Detect which cell encompasses the target text, then output its [X, Y] center coordinate. 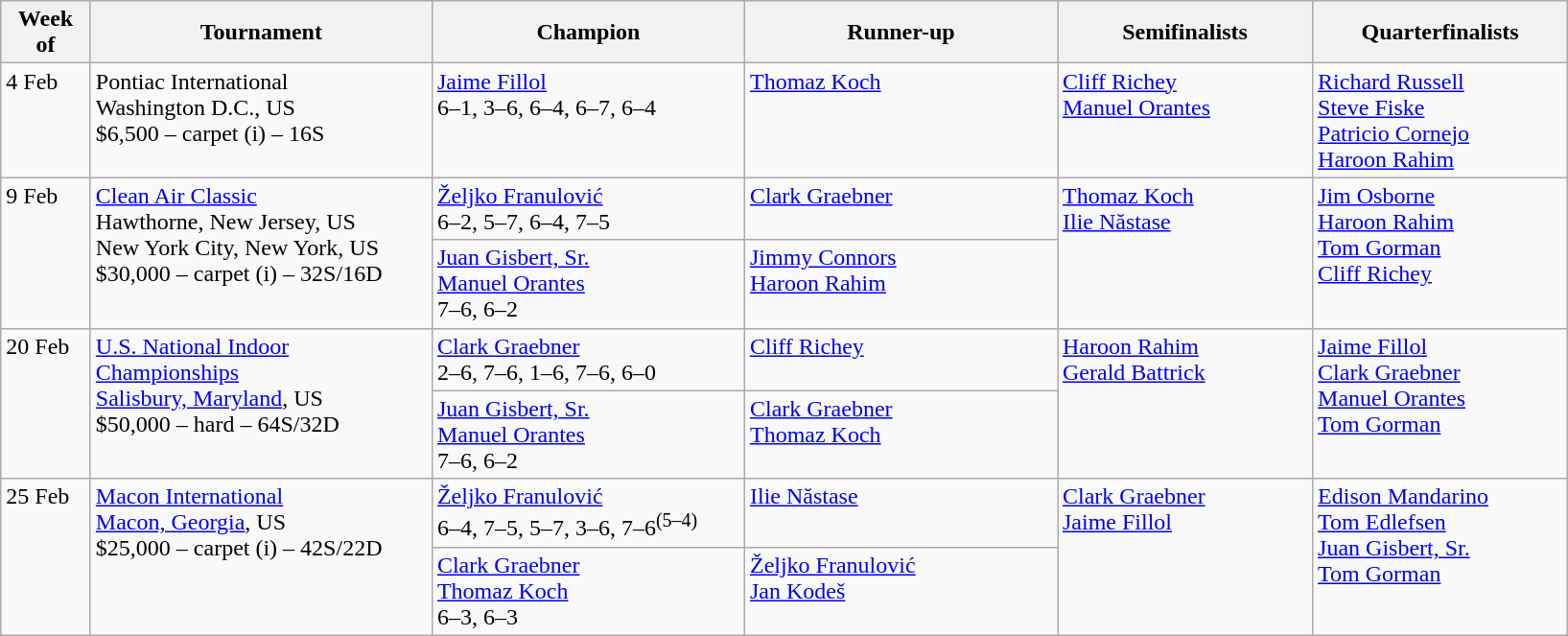
Semifinalists [1184, 33]
Clark Graebner Jaime Fillol [1184, 557]
Thomaz Koch [901, 121]
Clean Air Classic Hawthorne, New Jersey, US New York City, New York, US $30,000 – carpet (i) – 32S/16D [261, 253]
Željko Franulović 6–4, 7–5, 5–7, 3–6, 7–6(5–4) [588, 513]
Cliff Richey [901, 359]
U.S. National Indoor Championships Salisbury, Maryland, US $50,000 – hard – 64S/32D [261, 403]
Edison Mandarino Tom Edlefsen Juan Gisbert, Sr. Tom Gorman [1440, 557]
4 Feb [46, 121]
Jimmy Connors Haroon Rahim [901, 284]
Champion [588, 33]
Tournament [261, 33]
Clark Graebner Thomaz Koch [901, 435]
9 Feb [46, 253]
Jim Osborne Haroon Rahim Tom Gorman Cliff Richey [1440, 253]
Jaime Fillol 6–1, 3–6, 6–4, 6–7, 6–4 [588, 121]
Quarterfinalists [1440, 33]
Richard Russell Steve Fiske Patricio Cornejo Haroon Rahim [1440, 121]
Željko Franulović 6–2, 5–7, 6–4, 7–5 [588, 209]
Macon International Macon, Georgia, US $25,000 – carpet (i) – 42S/22D [261, 557]
Week of [46, 33]
Pontiac International Washington D.C., US $6,500 – carpet (i) – 16S [261, 121]
Željko Franulović Jan Kodeš [901, 592]
Ilie Năstase [901, 513]
Haroon Rahim Gerald Battrick [1184, 403]
Clark Graebner [901, 209]
Jaime Fillol Clark Graebner Manuel Orantes Tom Gorman [1440, 403]
Runner-up [901, 33]
Thomaz Koch Ilie Năstase [1184, 253]
25 Feb [46, 557]
Clark Graebner Thomaz Koch 6–3, 6–3 [588, 592]
20 Feb [46, 403]
Clark Graebner 2–6, 7–6, 1–6, 7–6, 6–0 [588, 359]
Cliff Richey Manuel Orantes [1184, 121]
